Detect which cell encompasses the target text, then output its [X, Y] center coordinate. 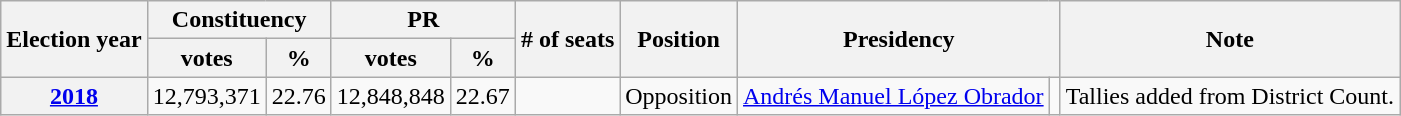
22.67 [482, 96]
Opposition [679, 96]
Tallies added from District Count. [1230, 96]
# of seats [567, 39]
Note [1230, 39]
12,848,848 [390, 96]
Election year [74, 39]
Constituency [239, 20]
22.76 [298, 96]
Presidency [900, 39]
12,793,371 [206, 96]
2018 [74, 96]
Position [679, 39]
Andrés Manuel López Obrador [894, 96]
PR [423, 20]
